Output the (X, Y) coordinate of the center of the cell containing the given text.  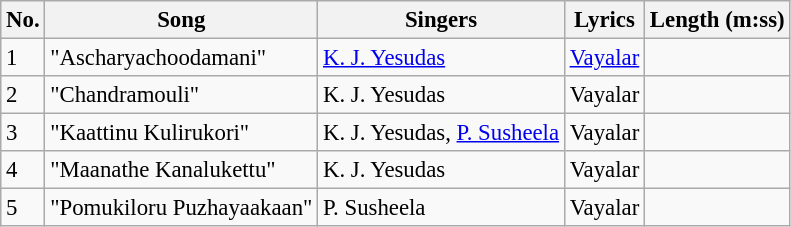
P. Susheela (442, 208)
2 (23, 95)
4 (23, 170)
Singers (442, 20)
Lyrics (604, 20)
5 (23, 208)
1 (23, 58)
"Ascharyachoodamani" (182, 58)
No. (23, 20)
"Maanathe Kanalukettu" (182, 170)
3 (23, 133)
"Pomukiloru Puzhayaakaan" (182, 208)
K. J. Yesudas, P. Susheela (442, 133)
"Kaattinu Kulirukori" (182, 133)
"Chandramouli" (182, 95)
Length (m:ss) (718, 20)
Song (182, 20)
